Return [X, Y] of the center of cell containing provided text 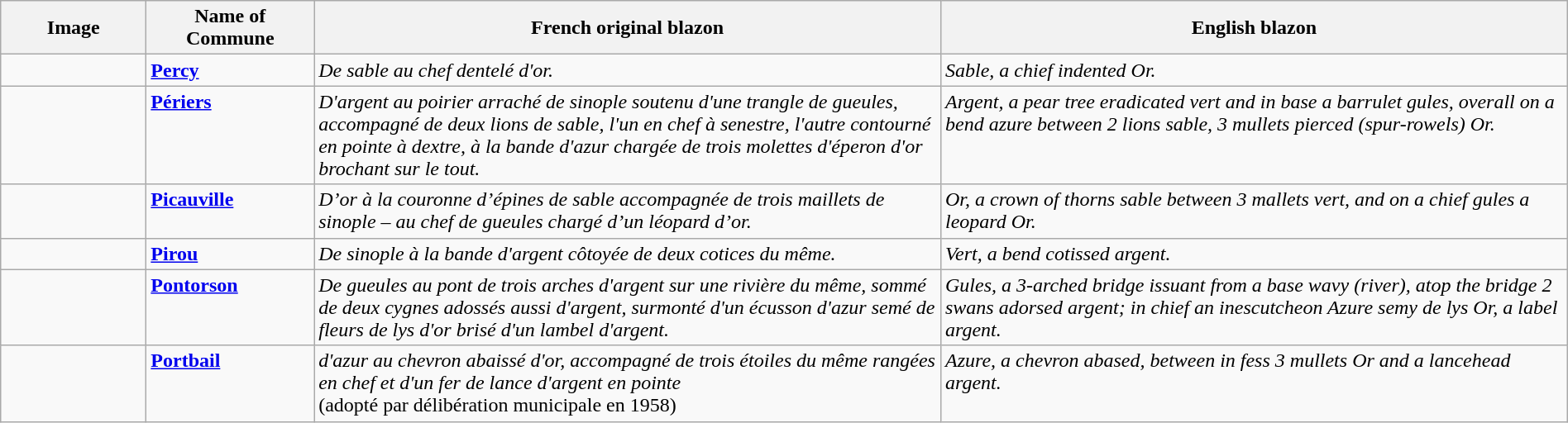
Argent, a pear tree eradicated vert and in base a barrulet gules, overall on a bend azure between 2 lions sable, 3 mullets pierced (spur-rowels) Or. [1254, 135]
French original blazon [628, 28]
Name of Commune [230, 28]
Or, a crown of thorns sable between 3 mallets vert, and on a chief gules a leopard Or. [1254, 211]
Vert, a bend cotissed argent. [1254, 254]
Azure, a chevron abased, between in fess 3 mullets Or and a lancehead argent. [1254, 383]
Pirou [230, 254]
Percy [230, 70]
Pontorson [230, 307]
Portbail [230, 383]
Picauville [230, 211]
D’or à la couronne d’épines de sable accompagnée de trois maillets de sinople – au chef de gueules chargé d’un léopard d’or. [628, 211]
Sable, a chief indented Or. [1254, 70]
English blazon [1254, 28]
Périers [230, 135]
Image [74, 28]
De sable au chef dentelé d'or. [628, 70]
De sinople à la bande d'argent côtoyée de deux cotices du même. [628, 254]
